Return (x, y) of the center of cell containing provided text 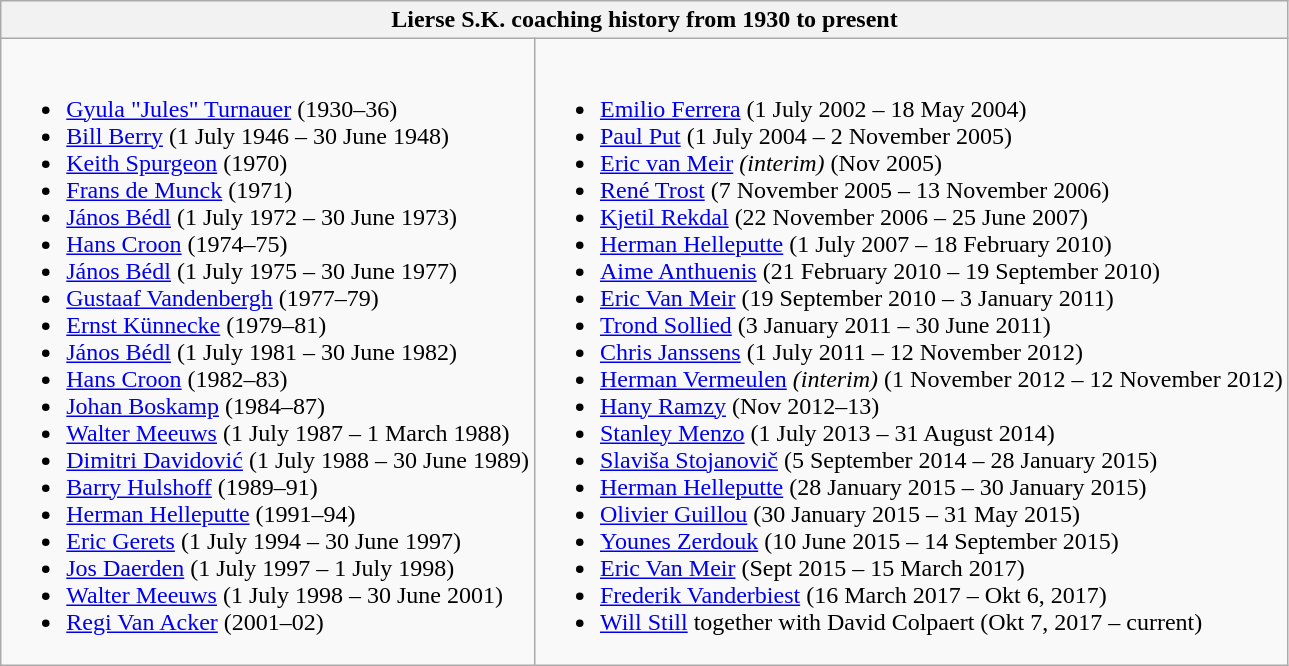
Lierse S.K. coaching history from 1930 to present (644, 20)
